Determine the [x, y] coordinate at the center of the cell enclosing the given text.  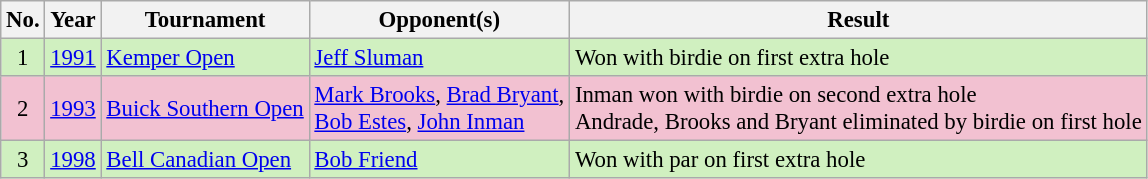
3 [23, 160]
Inman won with birdie on second extra holeAndrade, Brooks and Bryant eliminated by birdie on first hole [858, 108]
Won with birdie on first extra hole [858, 58]
Jeff Sluman [440, 58]
Won with par on first extra hole [858, 160]
1998 [73, 160]
Opponent(s) [440, 20]
Bob Friend [440, 160]
1991 [73, 58]
2 [23, 108]
Kemper Open [205, 58]
Mark Brooks, Brad Bryant, Bob Estes, John Inman [440, 108]
Result [858, 20]
Tournament [205, 20]
Year [73, 20]
1993 [73, 108]
Buick Southern Open [205, 108]
No. [23, 20]
1 [23, 58]
Bell Canadian Open [205, 160]
